From the cell containing the given text, extract its center point as [x, y] coordinate. 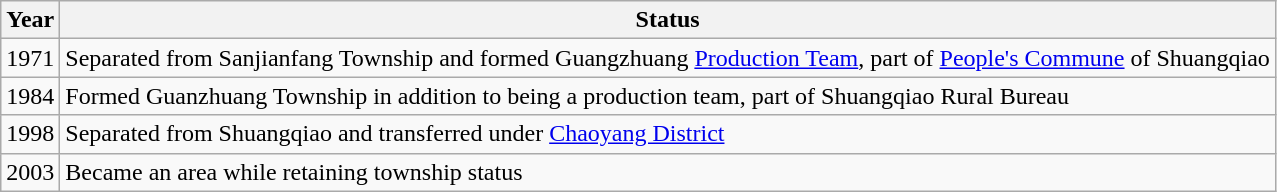
Separated from Sanjianfang Township and formed Guangzhuang Production Team, part of People's Commune of Shuangqiao [668, 58]
Formed Guanzhuang Township in addition to being a production team, part of Shuangqiao Rural Bureau [668, 96]
Year [30, 20]
1998 [30, 134]
2003 [30, 172]
Separated from Shuangqiao and transferred under Chaoyang District [668, 134]
1971 [30, 58]
Became an area while retaining township status [668, 172]
Status [668, 20]
1984 [30, 96]
